For the text-containing cell, return its midpoint in [X, Y] coordinate format. 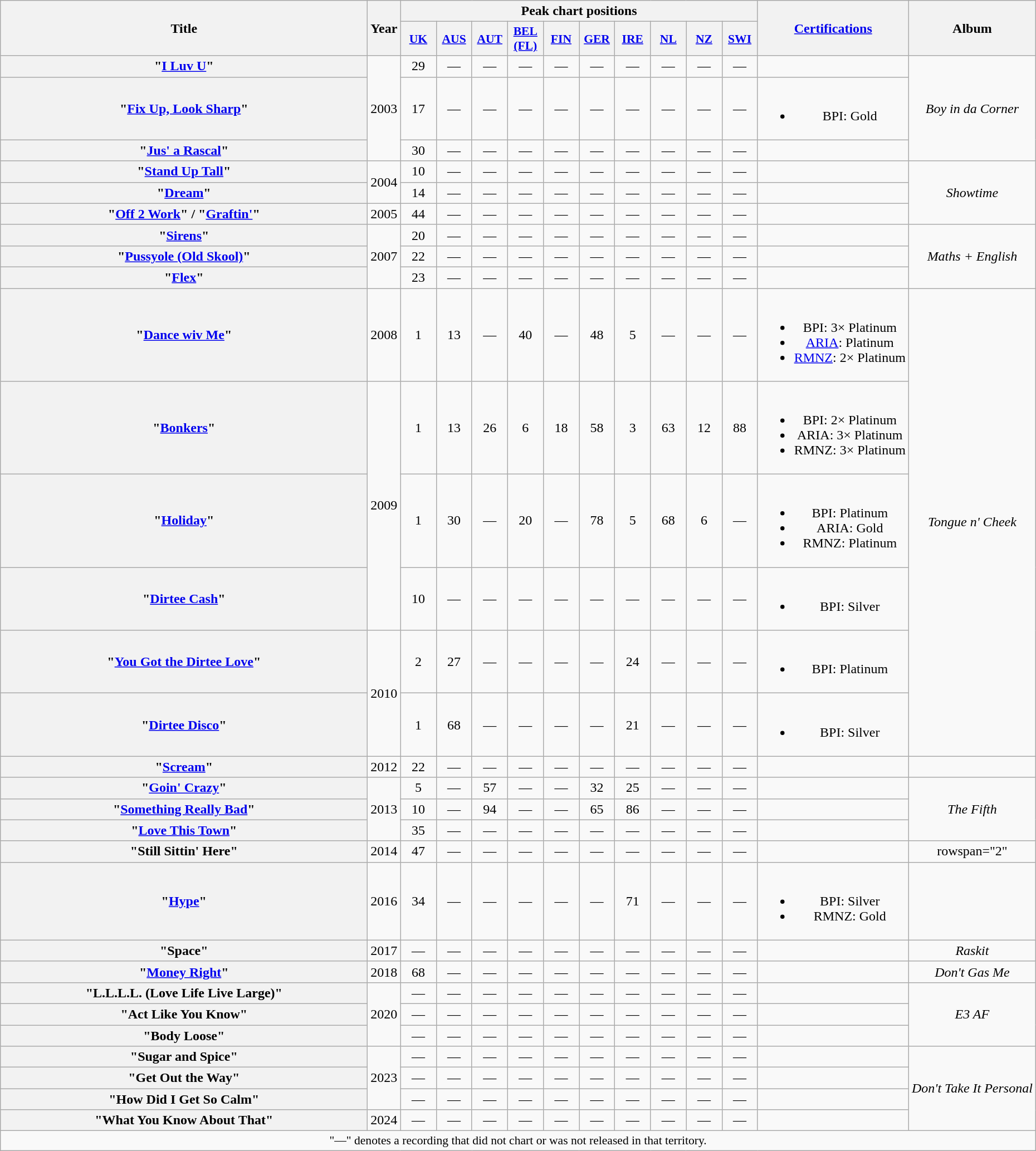
26 [490, 428]
The Fifth [972, 809]
"Something Really Bad" [184, 809]
"Bonkers" [184, 428]
27 [454, 662]
2016 [384, 901]
2014 [384, 851]
2003 [384, 108]
rowspan="2" [972, 851]
"Scream" [184, 767]
BPI: Platinum [833, 662]
"Holiday" [184, 521]
2008 [384, 335]
"Love This Town" [184, 830]
24 [633, 662]
UK [418, 39]
35 [418, 830]
Boy in da Corner [972, 108]
57 [490, 788]
29 [418, 66]
25 [633, 788]
SWI [740, 39]
Certifications [833, 28]
2005 [384, 214]
Don't Take It Personal [972, 1089]
BPI: SilverRMNZ: Gold [833, 901]
AUS [454, 39]
2017 [384, 951]
BEL(FL) [525, 39]
Showtime [972, 193]
2004 [384, 182]
"Sugar and Spice" [184, 1057]
"What You Know About That" [184, 1120]
18 [561, 428]
71 [633, 901]
Year [384, 28]
2013 [384, 809]
Peak chart positions [579, 11]
47 [418, 851]
Tongue n' Cheek [972, 522]
AUT [490, 39]
40 [525, 335]
"How Did I Get So Calm" [184, 1099]
"Still Sittin' Here" [184, 851]
2 [418, 662]
"Stand Up Tall" [184, 172]
2009 [384, 506]
86 [633, 809]
"Sirens" [184, 235]
12 [704, 428]
NZ [704, 39]
Raskit [972, 951]
65 [597, 809]
BPI: Gold [833, 108]
2018 [384, 972]
"Get Out the Way" [184, 1078]
"Jus' a Rascal" [184, 150]
58 [597, 428]
32 [597, 788]
Title [184, 28]
"Off 2 Work" / "Graftin'" [184, 214]
FIN [561, 39]
"Dirtee Disco" [184, 725]
IRE [633, 39]
"Money Right" [184, 972]
48 [597, 335]
2023 [384, 1078]
E3 AF [972, 1014]
Don't Gas Me [972, 972]
17 [418, 108]
"Fix Up, Look Sharp" [184, 108]
14 [418, 193]
23 [418, 277]
"—" denotes a recording that did not chart or was not released in that territory. [518, 1141]
NL [668, 39]
"Hype" [184, 901]
88 [740, 428]
"Act Like You Know" [184, 1014]
3 [633, 428]
94 [490, 809]
"Dream" [184, 193]
2020 [384, 1014]
"Dirtee Cash" [184, 599]
"I Luv U" [184, 66]
"Goin' Crazy" [184, 788]
44 [418, 214]
"Body Loose" [184, 1035]
Maths + English [972, 256]
BPI: 3× PlatinumARIA: PlatinumRMNZ: 2× Platinum [833, 335]
"Flex" [184, 277]
"Pussyole (Old Skool)" [184, 256]
2007 [384, 256]
21 [633, 725]
2024 [384, 1120]
78 [597, 521]
2010 [384, 693]
GER [597, 39]
63 [668, 428]
"Dance wiv Me" [184, 335]
"L.L.L.L. (Love Life Live Large)" [184, 993]
"Space" [184, 951]
BPI: 2× PlatinumARIA: 3× PlatinumRMNZ: 3× Platinum [833, 428]
"You Got the Dirtee Love" [184, 662]
2012 [384, 767]
Album [972, 28]
34 [418, 901]
BPI: PlatinumARIA: GoldRMNZ: Platinum [833, 521]
